Extract the (x, y) coordinate from the center of the cell holding the provided text.  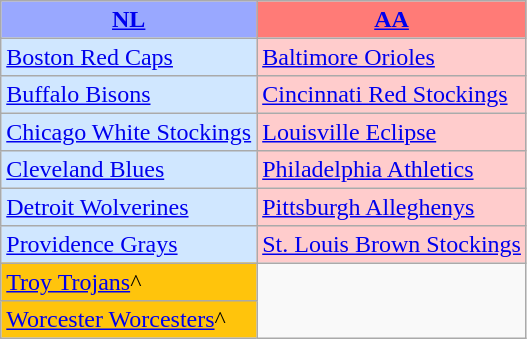
Cincinnati Red Stockings (392, 94)
Worcester Worcesters^ (129, 318)
Philadelphia Athletics (392, 170)
Cleveland Blues (129, 170)
Chicago White Stockings (129, 132)
Pittsburgh Alleghenys (392, 206)
Detroit Wolverines (129, 206)
Boston Red Caps (129, 56)
St. Louis Brown Stockings (392, 244)
Troy Trojans^ (129, 282)
Baltimore Orioles (392, 56)
Buffalo Bisons (129, 94)
AA (392, 20)
Providence Grays (129, 244)
Louisville Eclipse (392, 132)
NL (129, 20)
